Search for the cell housing the specified text and yield its [x, y] center coordinate. 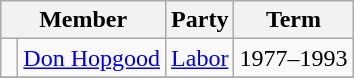
Labor [200, 58]
1977–1993 [294, 58]
Term [294, 20]
Don Hopgood [92, 58]
Party [200, 20]
Member [84, 20]
